Provide the (X, Y) coordinate of the cell's center where the given text is located.  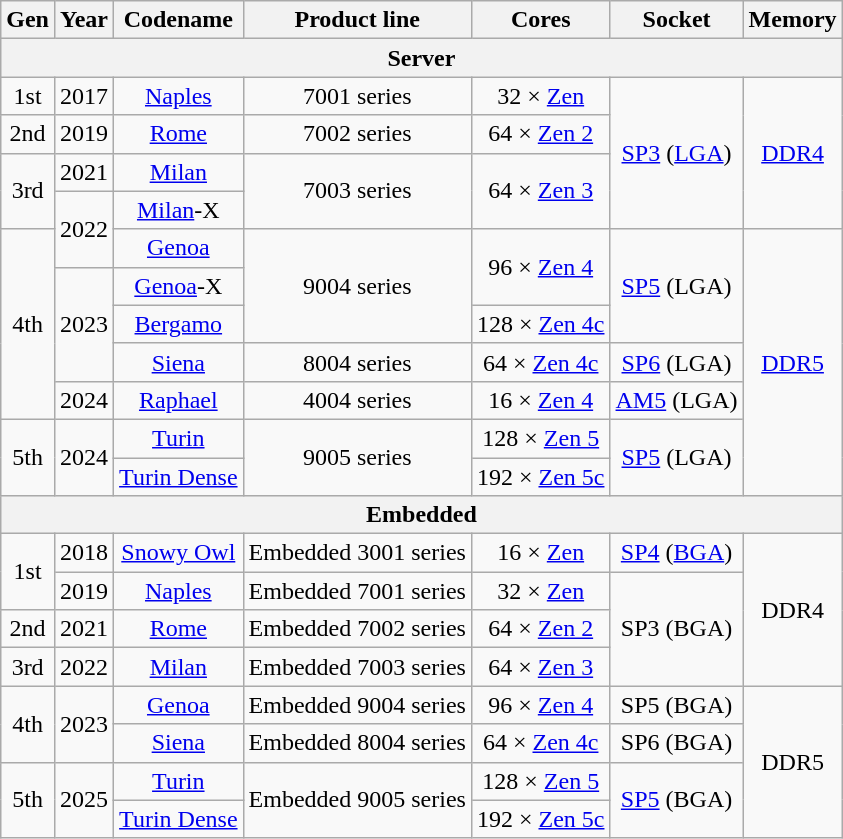
Cores (540, 20)
Product line (357, 20)
SP4 (BGA) (676, 553)
7003 series (357, 191)
16 × Zen 4 (540, 400)
4004 series (357, 400)
SP6 (LGA) (676, 362)
Embedded 9005 series (357, 800)
Genoa-X (179, 286)
Snowy Owl (179, 553)
Embedded (422, 515)
Codename (179, 20)
Embedded 7003 series (357, 667)
AM5 (LGA) (676, 400)
Milan-X (179, 210)
Gen (28, 20)
Embedded 7001 series (357, 591)
Year (84, 20)
Embedded 9004 series (357, 705)
Embedded 3001 series (357, 553)
2025 (84, 800)
9004 series (357, 286)
8004 series (357, 362)
Embedded 8004 series (357, 743)
SP3 (BGA) (676, 629)
7002 series (357, 134)
SP3 (LGA) (676, 153)
Server (422, 58)
Socket (676, 20)
7001 series (357, 96)
2018 (84, 553)
2017 (84, 96)
16 × Zen (540, 553)
128 × Zen 4c (540, 324)
SP6 (BGA) (676, 743)
Raphael (179, 400)
9005 series (357, 457)
Memory (792, 20)
Embedded 7002 series (357, 629)
Bergamo (179, 324)
